Scan for the cell matching the given text and deliver its (X, Y) coordinate at center. 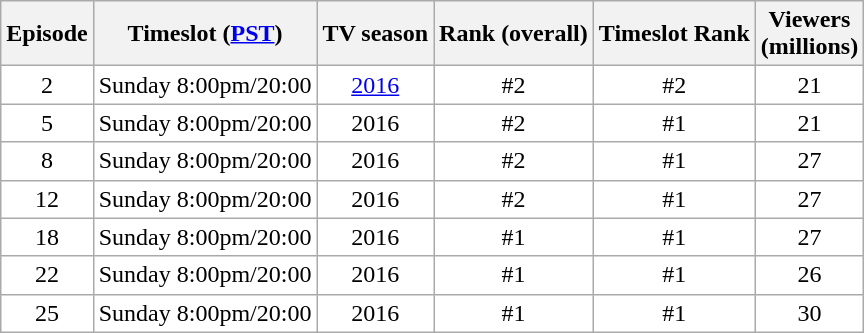
Viewers(millions) (809, 34)
8 (47, 161)
18 (47, 237)
12 (47, 199)
22 (47, 275)
Episode (47, 34)
2 (47, 85)
Timeslot Rank (674, 34)
TV season (376, 34)
25 (47, 313)
Timeslot (PST) (205, 34)
Rank (overall) (514, 34)
5 (47, 123)
30 (809, 313)
26 (809, 275)
